Capture the cell that displays the provided text and extract its (x, y) central coordinate. 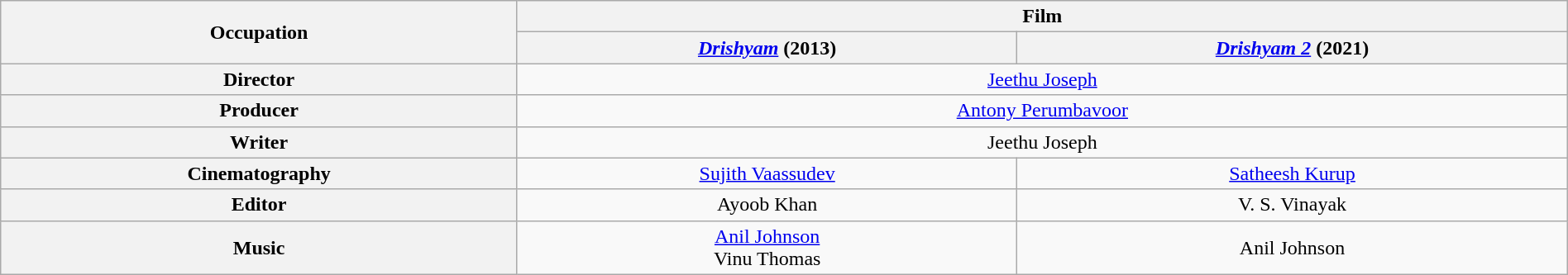
V. S. Vinayak (1292, 205)
Producer (260, 111)
Editor (260, 205)
Drishyam 2 (2021) (1292, 48)
Music (260, 248)
Occupation (260, 32)
Director (260, 79)
Film (1042, 17)
Anil Johnson (1292, 248)
Writer (260, 142)
Drishyam (2013) (767, 48)
Satheesh Kurup (1292, 173)
Sujith Vaassudev (767, 173)
Antony Perumbavoor (1042, 111)
Ayoob Khan (767, 205)
Anil JohnsonVinu Thomas (767, 248)
Cinematography (260, 173)
